From the cell containing the given text, extract its center point as [X, Y] coordinate. 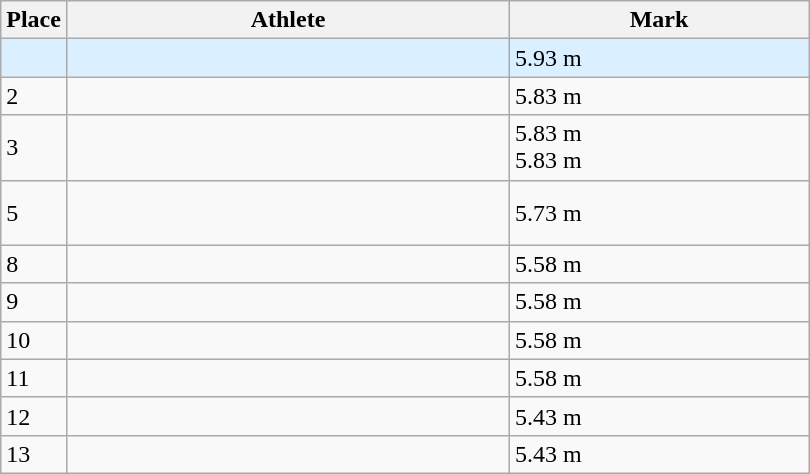
Athlete [288, 20]
5.93 m [660, 58]
Place [34, 20]
13 [34, 454]
8 [34, 264]
3 [34, 148]
5 [34, 212]
2 [34, 96]
10 [34, 340]
9 [34, 302]
5.83 m5.83 m [660, 148]
11 [34, 378]
12 [34, 416]
5.83 m [660, 96]
5.73 m [660, 212]
Mark [660, 20]
